Return the (X, Y) coordinate for the center point of the cell that contains the specified text.  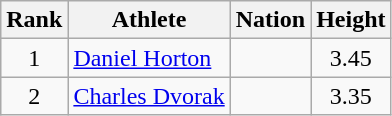
2 (34, 96)
Athlete (149, 20)
3.35 (351, 96)
Nation (270, 20)
Daniel Horton (149, 58)
Height (351, 20)
Rank (34, 20)
Charles Dvorak (149, 96)
1 (34, 58)
3.45 (351, 58)
